Pinpoint the cell where the given text exists, returning its [x, y] midpoint coordinate. 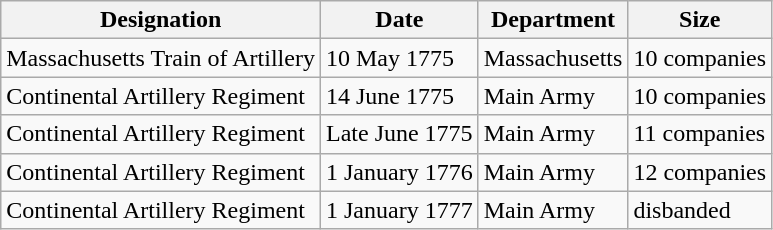
Massachusetts Train of Artillery [161, 58]
disbanded [700, 210]
Date [399, 20]
Department [553, 20]
Late June 1775 [399, 134]
Designation [161, 20]
1 January 1776 [399, 172]
Size [700, 20]
1 January 1777 [399, 210]
Massachusetts [553, 58]
12 companies [700, 172]
11 companies [700, 134]
10 May 1775 [399, 58]
14 June 1775 [399, 96]
